Scan for the cell matching the given text and deliver its (x, y) coordinate at center. 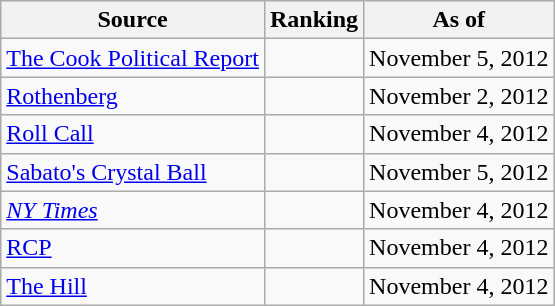
Sabato's Crystal Ball (133, 172)
The Cook Political Report (133, 58)
RCP (133, 248)
Roll Call (133, 134)
November 2, 2012 (459, 96)
NY Times (133, 210)
Ranking (314, 20)
Source (133, 20)
Rothenberg (133, 96)
The Hill (133, 286)
As of (459, 20)
